For the text-containing cell, return its midpoint in (x, y) coordinate format. 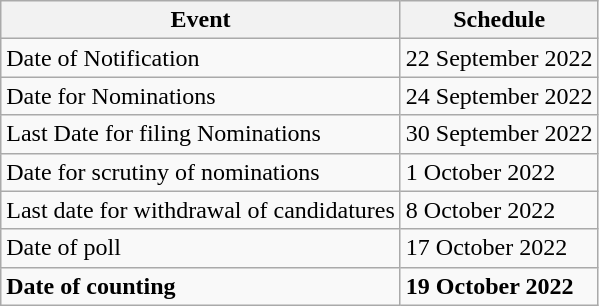
24 September 2022 (499, 96)
8 October 2022 (499, 210)
Event (201, 20)
Date of counting (201, 286)
Last date for withdrawal of candidatures (201, 210)
17 October 2022 (499, 248)
Date for scrutiny of nominations (201, 172)
Schedule (499, 20)
Date of Notification (201, 58)
Date of poll (201, 248)
19 October 2022 (499, 286)
22 September 2022 (499, 58)
Last Date for filing Nominations (201, 134)
Date for Nominations (201, 96)
1 October 2022 (499, 172)
30 September 2022 (499, 134)
